Capture the cell that displays the provided text and extract its (x, y) central coordinate. 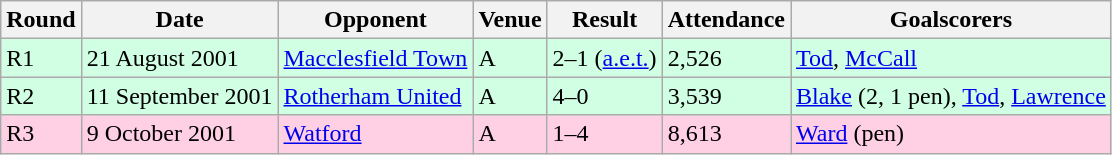
2,526 (726, 58)
Blake (2, 1 pen), Tod, Lawrence (950, 96)
R3 (41, 134)
Macclesfield Town (376, 58)
Date (180, 20)
Watford (376, 134)
2–1 (a.e.t.) (604, 58)
Round (41, 20)
11 September 2001 (180, 96)
Rotherham United (376, 96)
R2 (41, 96)
1–4 (604, 134)
3,539 (726, 96)
Tod, McCall (950, 58)
9 October 2001 (180, 134)
Attendance (726, 20)
Opponent (376, 20)
Goalscorers (950, 20)
8,613 (726, 134)
R1 (41, 58)
21 August 2001 (180, 58)
Venue (510, 20)
Ward (pen) (950, 134)
Result (604, 20)
4–0 (604, 96)
